Provide the (x, y) coordinate of the cell's center where the given text is located.  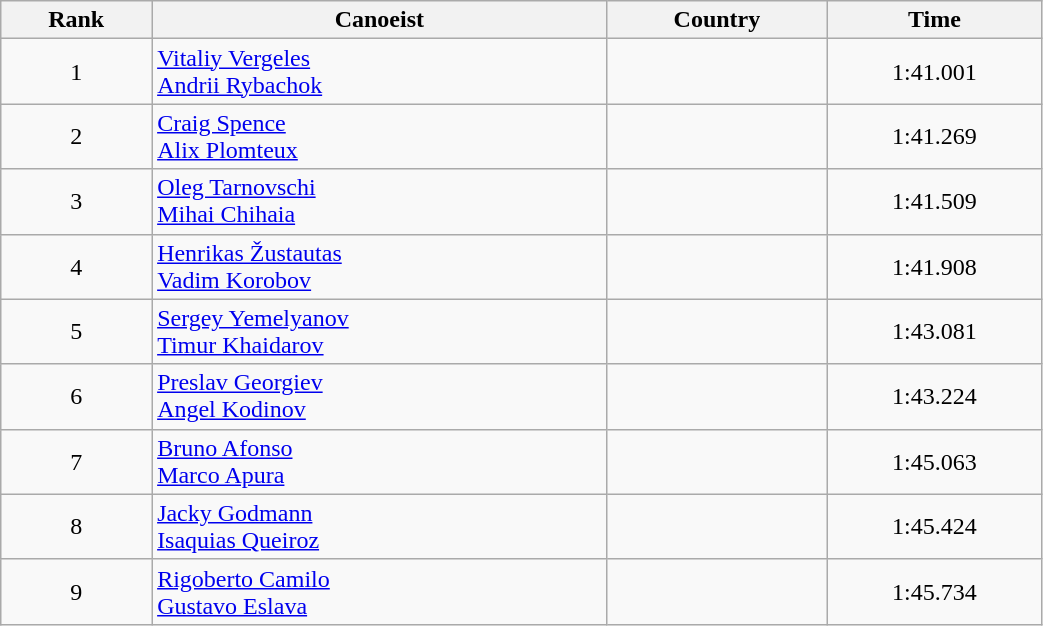
6 (76, 396)
1:43.081 (934, 332)
1:45.734 (934, 592)
Vitaliy VergelesAndrii Rybachok (380, 72)
1:41.908 (934, 266)
Rigoberto CamiloGustavo Eslava (380, 592)
1:41.269 (934, 136)
2 (76, 136)
Craig SpenceAlix Plomteux (380, 136)
3 (76, 202)
Oleg TarnovschiMihai Chihaia (380, 202)
Country (717, 20)
1:43.224 (934, 396)
Rank (76, 20)
1:41.509 (934, 202)
Bruno AfonsoMarco Apura (380, 462)
1:45.063 (934, 462)
Time (934, 20)
Henrikas ŽustautasVadim Korobov (380, 266)
Preslav GeorgievAngel Kodinov (380, 396)
8 (76, 526)
5 (76, 332)
Canoeist (380, 20)
9 (76, 592)
7 (76, 462)
4 (76, 266)
1:41.001 (934, 72)
Jacky GodmannIsaquias Queiroz (380, 526)
1:45.424 (934, 526)
1 (76, 72)
Sergey YemelyanovTimur Khaidarov (380, 332)
